Capture the cell that displays the provided text and extract its (X, Y) central coordinate. 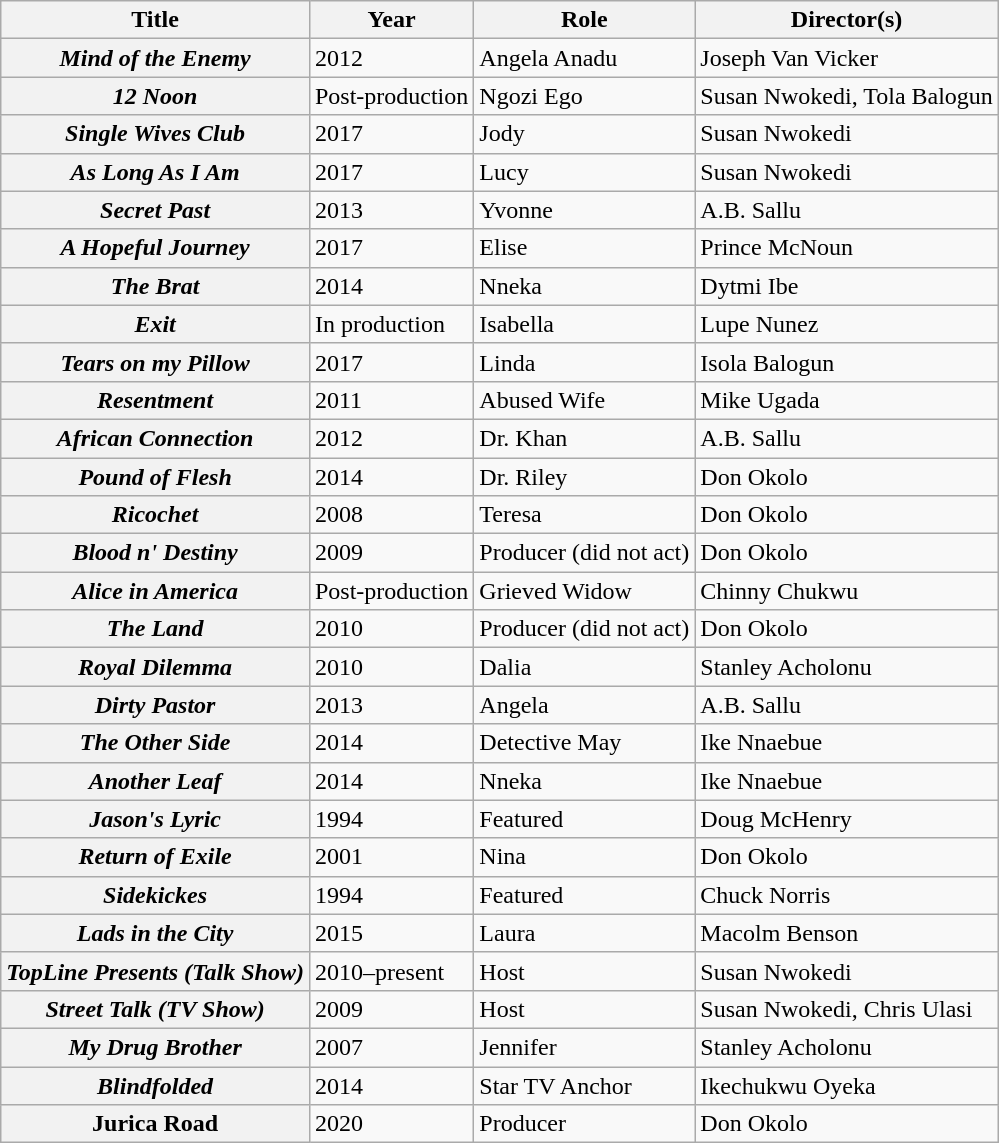
Macolm Benson (847, 933)
Dr. Riley (584, 477)
Ngozi Ego (584, 96)
Royal Dilemma (156, 667)
Yvonne (584, 210)
The Land (156, 629)
Chinny Chukwu (847, 591)
Alice in America (156, 591)
A Hopeful Journey (156, 248)
Resentment (156, 400)
Linda (584, 362)
Jason's Lyric (156, 819)
Dr. Khan (584, 438)
TopLine Presents (Talk Show) (156, 971)
Sidekickes (156, 895)
2015 (391, 933)
Secret Past (156, 210)
Mind of the Enemy (156, 58)
Pound of Flesh (156, 477)
Blindfolded (156, 1085)
Blood n' Destiny (156, 553)
Dalia (584, 667)
Isabella (584, 324)
Dytmi Ibe (847, 286)
12 Noon (156, 96)
Exit (156, 324)
Angela (584, 705)
Abused Wife (584, 400)
Another Leaf (156, 781)
Lads in the City (156, 933)
Laura (584, 933)
2010–present (391, 971)
Lupe Nunez (847, 324)
Grieved Widow (584, 591)
The Brat (156, 286)
Producer (584, 1124)
My Drug Brother (156, 1047)
Joseph Van Vicker (847, 58)
Dirty Pastor (156, 705)
As Long As I Am (156, 172)
Return of Exile (156, 857)
2008 (391, 515)
Teresa (584, 515)
Jody (584, 134)
2007 (391, 1047)
In production (391, 324)
Chuck Norris (847, 895)
Jurica Road (156, 1124)
Jennifer (584, 1047)
2011 (391, 400)
Director(s) (847, 20)
African Connection (156, 438)
Susan Nwokedi, Chris Ulasi (847, 1009)
Role (584, 20)
Angela Anadu (584, 58)
Tears on my Pillow (156, 362)
Year (391, 20)
Title (156, 20)
2001 (391, 857)
Star TV Anchor (584, 1085)
Lucy (584, 172)
2020 (391, 1124)
Nina (584, 857)
Ricochet (156, 515)
Prince McNoun (847, 248)
Detective May (584, 743)
Ikechukwu Oyeka (847, 1085)
Street Talk (TV Show) (156, 1009)
Single Wives Club (156, 134)
The Other Side (156, 743)
Isola Balogun (847, 362)
Doug McHenry (847, 819)
Elise (584, 248)
Susan Nwokedi, Tola Balogun (847, 96)
Mike Ugada (847, 400)
